For the text-containing cell, return its midpoint in [X, Y] coordinate format. 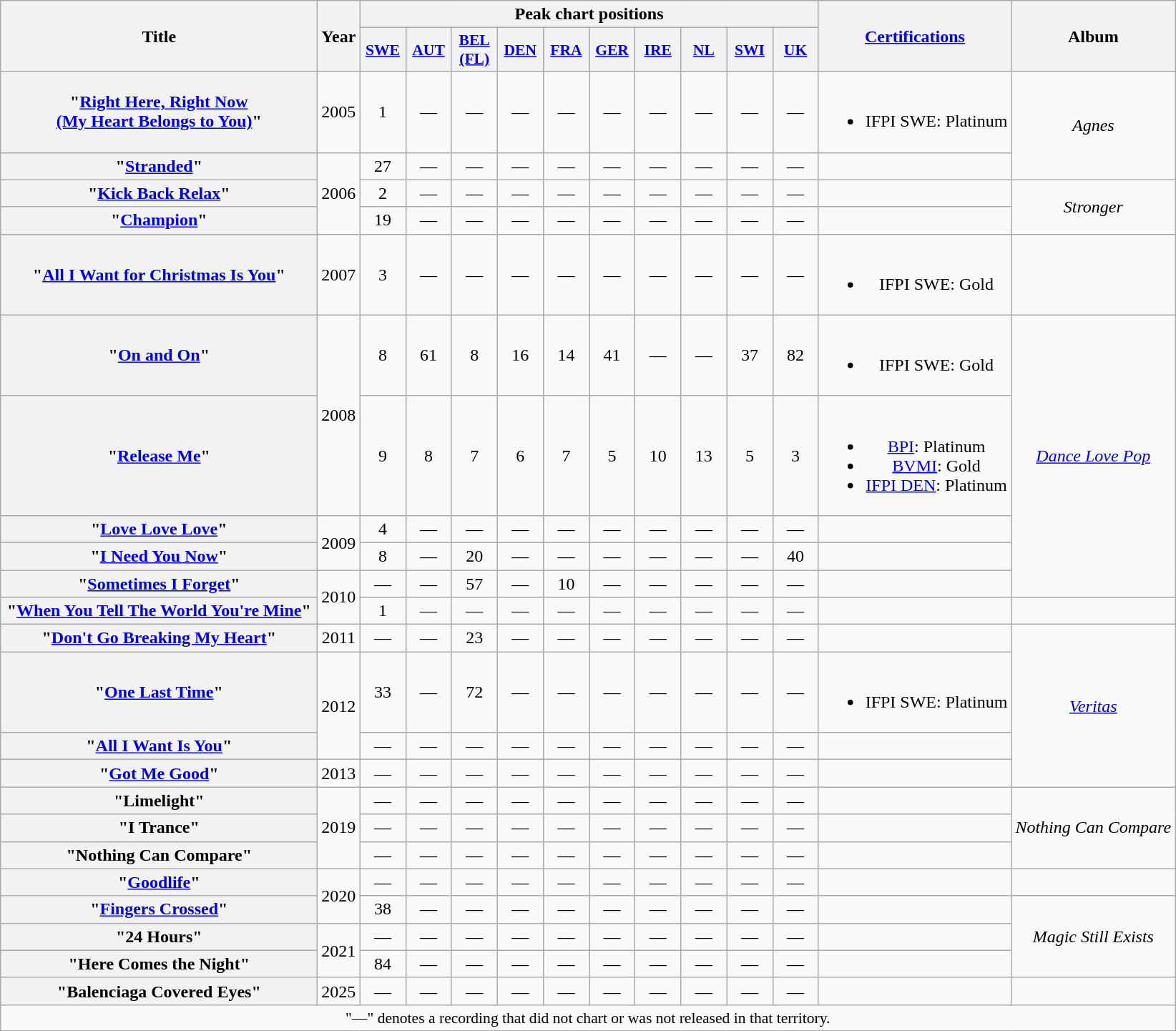
"Don't Go Breaking My Heart" [159, 638]
2019 [339, 828]
Certifications [915, 36]
2011 [339, 638]
"Stranded" [159, 166]
BPI: PlatinumBVMI: GoldIFPI DEN: Platinum [915, 455]
"Here Comes the Night" [159, 964]
72 [474, 693]
Peak chart positions [589, 14]
41 [612, 355]
16 [520, 355]
"I Need You Now" [159, 556]
Dance Love Pop [1093, 456]
"Fingers Crossed" [159, 909]
NL [704, 50]
"I Trance" [159, 828]
"Right Here, Right Now(My Heart Belongs to You)" [159, 112]
Magic Still Exists [1093, 937]
2006 [339, 193]
84 [383, 964]
33 [383, 693]
"Balenciaga Covered Eyes" [159, 991]
AUT [428, 50]
6 [520, 455]
Album [1093, 36]
Nothing Can Compare [1093, 828]
19 [383, 220]
38 [383, 909]
"Sometimes I Forget" [159, 583]
Stronger [1093, 207]
Year [339, 36]
FRA [566, 50]
GER [612, 50]
Veritas [1093, 705]
"24 Hours" [159, 937]
2025 [339, 991]
23 [474, 638]
"—" denotes a recording that did not chart or was not released in that territory. [588, 1017]
2 [383, 193]
"All I Want Is You" [159, 746]
2005 [339, 112]
2021 [339, 950]
"One Last Time" [159, 693]
2020 [339, 896]
"Love Love Love" [159, 529]
"Got Me Good" [159, 773]
BEL (FL) [474, 50]
"When You Tell The World You're Mine" [159, 611]
2013 [339, 773]
IRE [658, 50]
2012 [339, 705]
SWI [750, 50]
2008 [339, 415]
13 [704, 455]
DEN [520, 50]
Agnes [1093, 126]
"Nothing Can Compare" [159, 855]
2009 [339, 542]
20 [474, 556]
"Kick Back Relax" [159, 193]
"Champion" [159, 220]
2010 [339, 597]
9 [383, 455]
57 [474, 583]
2007 [339, 275]
61 [428, 355]
Title [159, 36]
4 [383, 529]
"On and On" [159, 355]
"All I Want for Christmas Is You" [159, 275]
40 [795, 556]
"Release Me" [159, 455]
"Limelight" [159, 801]
UK [795, 50]
SWE [383, 50]
"Goodlife" [159, 882]
14 [566, 355]
27 [383, 166]
82 [795, 355]
37 [750, 355]
